For the text-containing cell, return its midpoint in [X, Y] coordinate format. 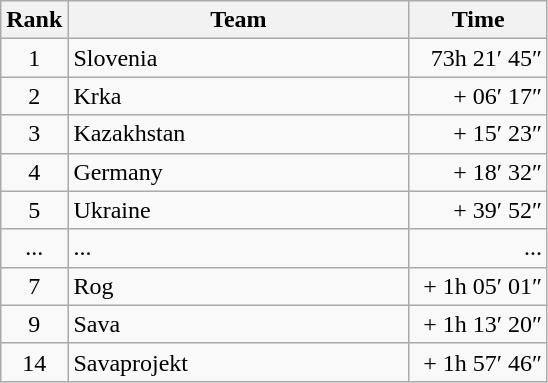
4 [34, 172]
+ 1h 05′ 01″ [478, 286]
14 [34, 362]
3 [34, 134]
+ 15′ 23″ [478, 134]
+ 1h 57′ 46″ [478, 362]
Kazakhstan [238, 134]
1 [34, 58]
Ukraine [238, 210]
7 [34, 286]
+ 06′ 17″ [478, 96]
Germany [238, 172]
+ 1h 13′ 20″ [478, 324]
Sava [238, 324]
Slovenia [238, 58]
5 [34, 210]
+ 39′ 52″ [478, 210]
Rog [238, 286]
Krka [238, 96]
+ 18′ 32″ [478, 172]
2 [34, 96]
Savaprojekt [238, 362]
Time [478, 20]
9 [34, 324]
Team [238, 20]
73h 21′ 45″ [478, 58]
Rank [34, 20]
